Identify which cell holds the provided text, then report its [X, Y] central coordinate. 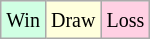
Draw [72, 20]
Win [24, 20]
Loss [126, 20]
